Locate the cell with the specified text and output its (X, Y) center coordinate. 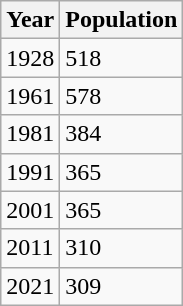
309 (122, 286)
1961 (30, 96)
578 (122, 96)
2021 (30, 286)
2001 (30, 210)
384 (122, 134)
310 (122, 248)
1991 (30, 172)
Population (122, 20)
518 (122, 58)
Year (30, 20)
1928 (30, 58)
2011 (30, 248)
1981 (30, 134)
